Identify which cell holds the provided text, then report its [x, y] central coordinate. 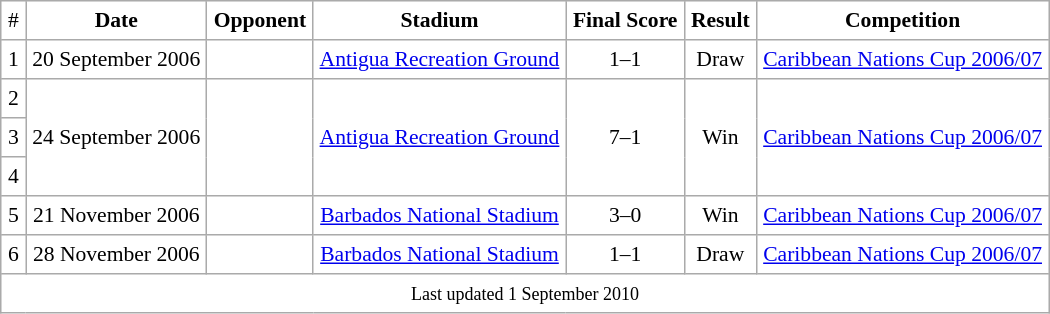
20 September 2006 [116, 60]
3 [13, 138]
4 [13, 176]
28 November 2006 [116, 254]
Competition [902, 20]
6 [13, 254]
21 November 2006 [116, 216]
Last updated 1 September 2010 [524, 294]
24 September 2006 [116, 138]
Date [116, 20]
Opponent [260, 20]
Stadium [440, 20]
1 [13, 60]
7–1 [625, 138]
5 [13, 216]
Final Score [625, 20]
3–0 [625, 216]
Result [720, 20]
2 [13, 98]
# [13, 20]
